Find where the given text appears and provide that cell's center as (x, y) coordinate. 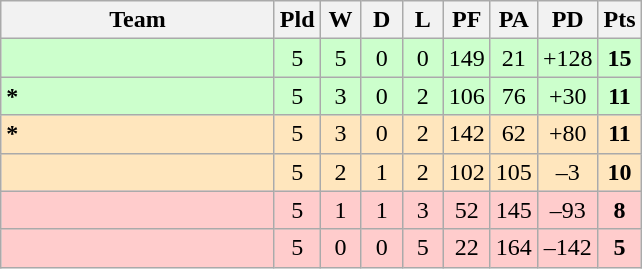
22 (466, 248)
15 (620, 58)
D (382, 20)
102 (466, 172)
52 (466, 210)
21 (514, 58)
PD (568, 20)
8 (620, 210)
Pld (297, 20)
76 (514, 96)
62 (514, 134)
10 (620, 172)
142 (466, 134)
PF (466, 20)
–142 (568, 248)
–93 (568, 210)
PA (514, 20)
+30 (568, 96)
149 (466, 58)
106 (466, 96)
+80 (568, 134)
164 (514, 248)
Pts (620, 20)
W (340, 20)
105 (514, 172)
L (422, 20)
Team (138, 20)
+128 (568, 58)
–3 (568, 172)
145 (514, 210)
